Output the (X, Y) coordinate of the center of the cell containing the given text.  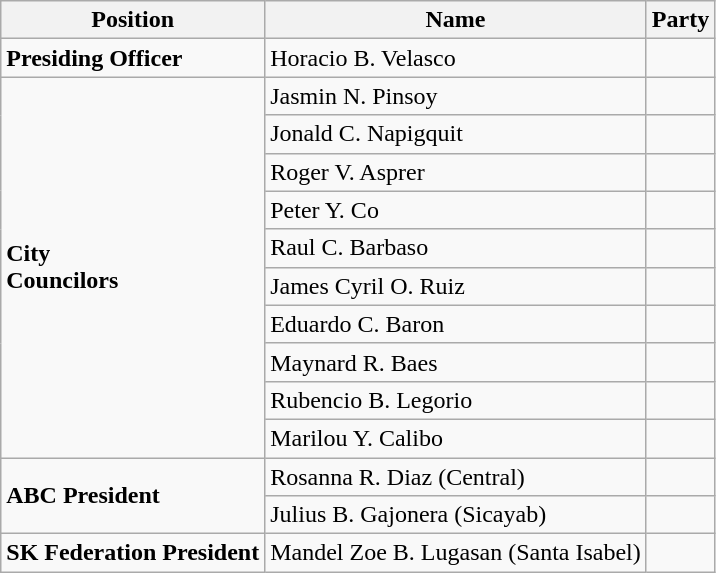
ABC President (133, 496)
Peter Y. Co (456, 210)
James Cyril O. Ruiz (456, 286)
Marilou Y. Calibo (456, 438)
Rubencio B. Legorio (456, 400)
Jonald C. Napigquit (456, 134)
Presiding Officer (133, 58)
Eduardo C. Baron (456, 324)
Maynard R. Baes (456, 362)
Rosanna R. Diaz (Central) (456, 477)
CityCouncilors (133, 268)
Mandel Zoe B. Lugasan (Santa Isabel) (456, 553)
Position (133, 20)
SK Federation President (133, 553)
Julius B. Gajonera (Sicayab) (456, 515)
Horacio B. Velasco (456, 58)
Roger V. Asprer (456, 172)
Name (456, 20)
Party (680, 20)
Jasmin N. Pinsoy (456, 96)
Raul C. Barbaso (456, 248)
